Find where the given text appears and provide that cell's center as (x, y) coordinate. 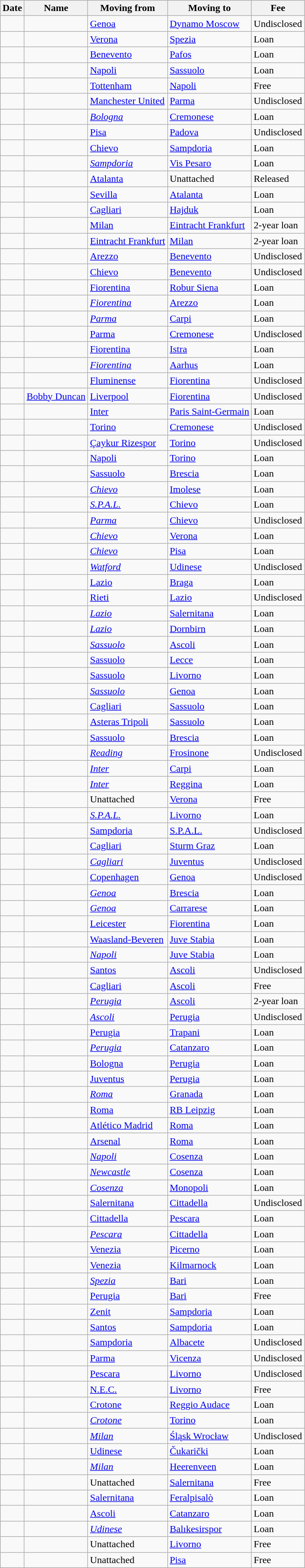
Čukarički (209, 1451)
Paris Saint-Germain (209, 411)
Vis Pesaro (209, 163)
Pafos (209, 55)
Vicenza (209, 1358)
Trapani (209, 1032)
RB Leipzig (209, 1110)
Sturm Graz (209, 846)
Aarhus (209, 365)
Istra (209, 349)
Monopoli (209, 1188)
Fee (278, 8)
Frosinone (209, 753)
Dornbirn (209, 629)
Rieti (128, 598)
Imolese (209, 489)
Name (56, 8)
Manchester United (128, 101)
Date (12, 8)
Robur Siena (209, 287)
Arsenal (128, 1141)
Moving to (209, 8)
Zenit (128, 1312)
Tottenham (128, 86)
Feralpisalò (209, 1498)
Liverpool (128, 396)
Albacete (209, 1343)
Braga (209, 582)
Lecce (209, 660)
Carrarese (209, 908)
Heerenveen (209, 1467)
Leicester (128, 923)
Padova (209, 132)
Moving from (128, 8)
Reggio Audace (209, 1405)
Waasland-Beveren (128, 939)
Asteras Tripoli (128, 722)
Balıkesirspor (209, 1529)
Fluminense (128, 380)
Watford (128, 567)
Çaykur Rizespor (128, 442)
Sevilla (128, 194)
Bobby Duncan (56, 396)
Newcastle (128, 1172)
Reading (128, 753)
Dynamo Moscow (209, 24)
Kilmarnock (209, 1265)
Atlético Madrid (128, 1125)
N.E.C. (128, 1389)
Copenhagen (128, 877)
Śląsk Wrocław (209, 1435)
Granada (209, 1094)
Hajduk (209, 210)
Picerno (209, 1250)
Released (278, 179)
Reggina (209, 784)
